Determine the (x, y) coordinate at the center of the cell enclosing the given text.  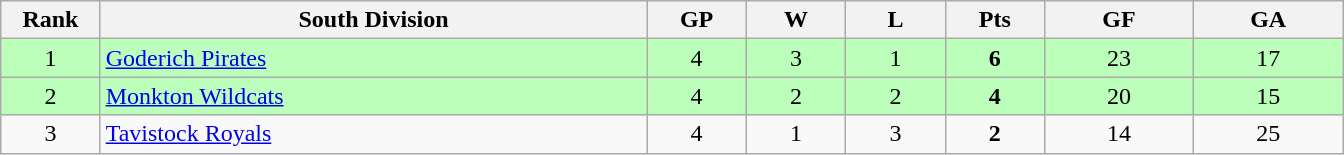
6 (994, 58)
GF (1118, 20)
GA (1268, 20)
17 (1268, 58)
Tavistock Royals (374, 134)
15 (1268, 96)
Pts (994, 20)
Goderich Pirates (374, 58)
GP (696, 20)
W (796, 20)
23 (1118, 58)
25 (1268, 134)
14 (1118, 134)
Rank (50, 20)
20 (1118, 96)
South Division (374, 20)
Monkton Wildcats (374, 96)
L (896, 20)
